Capture the cell that displays the provided text and extract its [x, y] central coordinate. 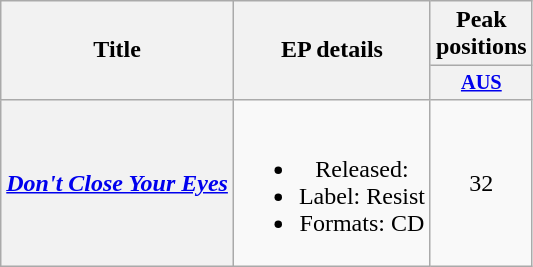
Released: Label: ResistFormats: CD [332, 182]
AUS [481, 83]
Don't Close Your Eyes [118, 182]
Title [118, 50]
Peak positions [481, 34]
32 [481, 182]
EP details [332, 50]
